From the cell containing the given text, extract its center point as [X, Y] coordinate. 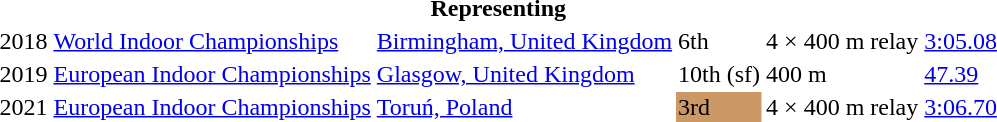
Toruń, Poland [524, 107]
3rd [720, 107]
10th (sf) [720, 74]
Birmingham, United Kingdom [524, 41]
Glasgow, United Kingdom [524, 74]
World Indoor Championships [212, 41]
6th [720, 41]
400 m [842, 74]
